Find where the given text appears and provide that cell's center as [x, y] coordinate. 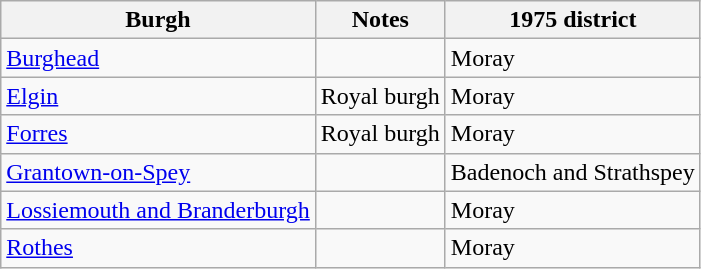
Grantown-on-Spey [158, 172]
Rothes [158, 248]
Notes [380, 20]
Lossiemouth and Branderburgh [158, 210]
Burgh [158, 20]
Badenoch and Strathspey [572, 172]
Elgin [158, 96]
Forres [158, 134]
1975 district [572, 20]
Burghead [158, 58]
